Capture the cell that displays the provided text and extract its (x, y) central coordinate. 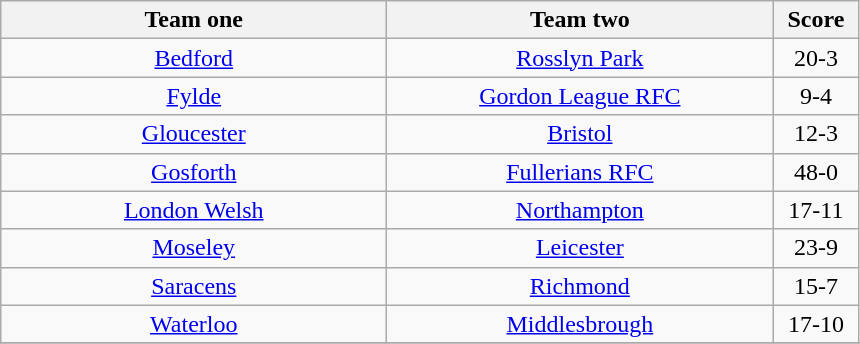
48-0 (816, 172)
Rosslyn Park (580, 58)
Moseley (194, 248)
9-4 (816, 96)
Team one (194, 20)
12-3 (816, 134)
20-3 (816, 58)
23-9 (816, 248)
15-7 (816, 286)
Team two (580, 20)
Waterloo (194, 324)
Saracens (194, 286)
Fullerians RFC (580, 172)
Score (816, 20)
Middlesbrough (580, 324)
Fylde (194, 96)
London Welsh (194, 210)
17-11 (816, 210)
Gloucester (194, 134)
Northampton (580, 210)
Leicester (580, 248)
Gosforth (194, 172)
Gordon League RFC (580, 96)
Richmond (580, 286)
Bristol (580, 134)
Bedford (194, 58)
17-10 (816, 324)
